Extract the [X, Y] coordinate from the center of the cell holding the provided text.  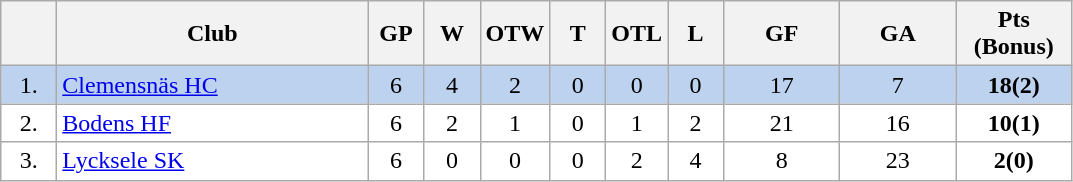
OTW [515, 34]
OTL [637, 34]
1. [29, 85]
7 [898, 85]
GF [782, 34]
3. [29, 161]
Clemensnäs HC [212, 85]
W [452, 34]
16 [898, 123]
8 [782, 161]
17 [782, 85]
Pts (Bonus) [1014, 34]
23 [898, 161]
21 [782, 123]
10(1) [1014, 123]
2. [29, 123]
GP [396, 34]
Bodens HF [212, 123]
2(0) [1014, 161]
T [578, 34]
Club [212, 34]
GA [898, 34]
Lycksele SK [212, 161]
18(2) [1014, 85]
L [696, 34]
